Provide the [x, y] coordinate of the cell's center where the given text is located.  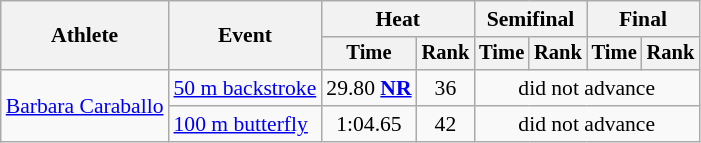
Athlete [85, 36]
1:04.65 [368, 124]
Final [643, 19]
100 m butterfly [244, 124]
Heat [398, 19]
29.80 NR [368, 88]
Event [244, 36]
Semifinal [530, 19]
Barbara Caraballo [85, 106]
50 m backstroke [244, 88]
36 [446, 88]
42 [446, 124]
